For the text-containing cell, return its midpoint in (X, Y) coordinate format. 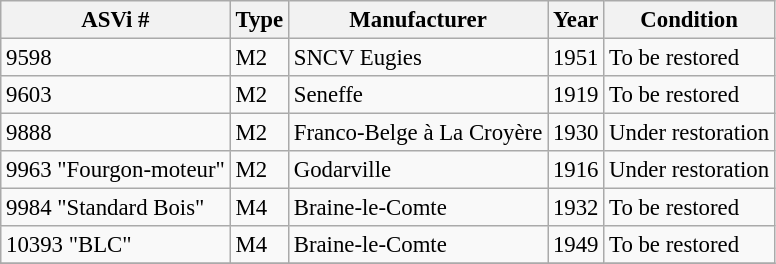
1919 (576, 95)
Year (576, 20)
1930 (576, 133)
1949 (576, 245)
9888 (116, 133)
Godarville (418, 170)
10393 "BLC" (116, 245)
ASVi # (116, 20)
1932 (576, 208)
Seneffe (418, 95)
Condition (690, 20)
1916 (576, 170)
9984 "Standard Bois" (116, 208)
9598 (116, 58)
Type (259, 20)
9603 (116, 95)
SNCV Eugies (418, 58)
1951 (576, 58)
Manufacturer (418, 20)
Franco-Belge à La Croyère (418, 133)
9963 "Fourgon-moteur" (116, 170)
